Extract the [X, Y] coordinate from the center of the cell holding the provided text.  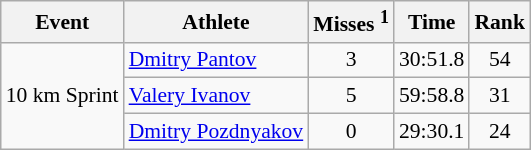
24 [500, 132]
Event [62, 22]
31 [500, 96]
Rank [500, 22]
5 [351, 96]
54 [500, 60]
Misses 1 [351, 22]
30:51.8 [432, 60]
10 km Sprint [62, 96]
Dmitry Pantov [216, 60]
Dmitry Pozdnyakov [216, 132]
3 [351, 60]
59:58.8 [432, 96]
Valery Ivanov [216, 96]
29:30.1 [432, 132]
0 [351, 132]
Time [432, 22]
Athlete [216, 22]
